Return the [x, y] coordinate for the center point of the cell that contains the specified text.  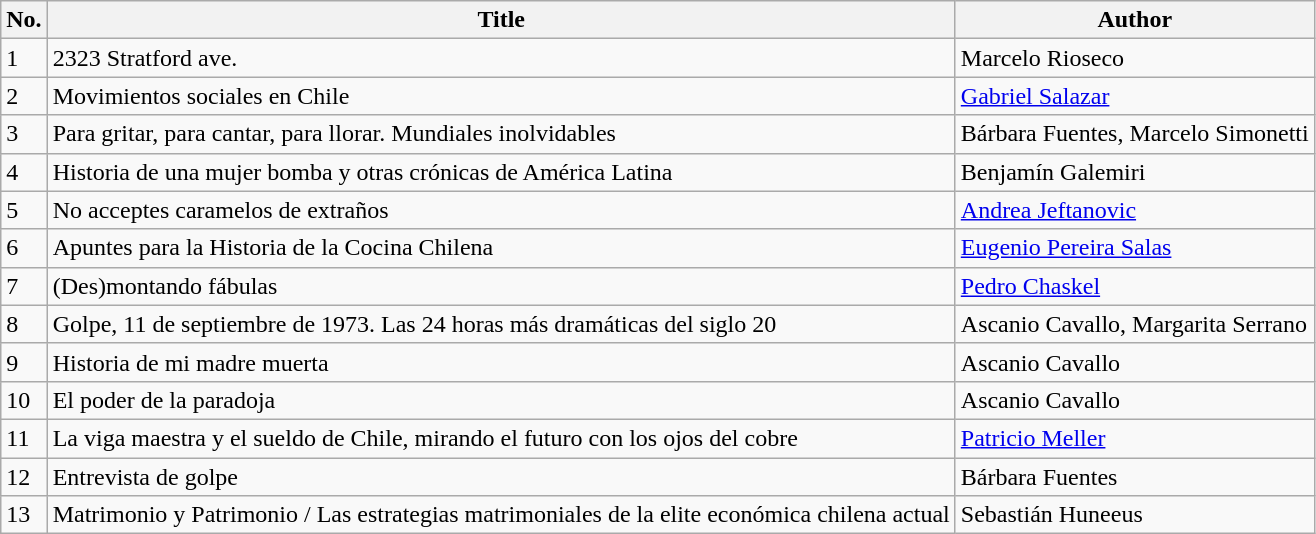
Pedro Chaskel [1134, 286]
Benjamín Galemiri [1134, 172]
Title [501, 20]
(Des)montando fábulas [501, 286]
2323 Stratford ave. [501, 58]
Patricio Meller [1134, 438]
Matrimonio y Patrimonio / Las estrategias matrimoniales de la elite económica chilena actual [501, 515]
Eugenio Pereira Salas [1134, 248]
1 [24, 58]
12 [24, 477]
Andrea Jeftanovic [1134, 210]
11 [24, 438]
5 [24, 210]
9 [24, 362]
Entrevista de golpe [501, 477]
Golpe, 11 de septiembre de 1973. Las 24 horas más dramáticas del siglo 20 [501, 324]
13 [24, 515]
El poder de la paradoja [501, 400]
10 [24, 400]
8 [24, 324]
7 [24, 286]
2 [24, 96]
Apuntes para la Historia de la Cocina Chilena [501, 248]
Marcelo Rioseco [1134, 58]
Bárbara Fuentes [1134, 477]
Para gritar, para cantar, para llorar. Mundiales inolvidables [501, 134]
3 [24, 134]
Historia de una mujer bomba y otras crónicas de América Latina [501, 172]
Movimientos sociales en Chile [501, 96]
No acceptes caramelos de extraños [501, 210]
Historia de mi madre muerta [501, 362]
Ascanio Cavallo, Margarita Serrano [1134, 324]
Gabriel Salazar [1134, 96]
Author [1134, 20]
4 [24, 172]
Sebastián Huneeus [1134, 515]
La viga maestra y el sueldo de Chile, mirando el futuro con los ojos del cobre [501, 438]
No. [24, 20]
Bárbara Fuentes, Marcelo Simonetti [1134, 134]
6 [24, 248]
